Identify which cell holds the provided text, then report its [x, y] central coordinate. 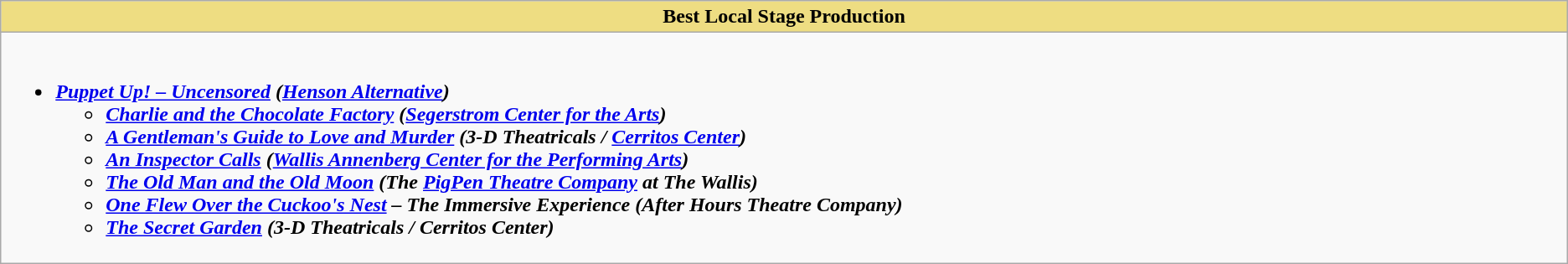
Best Local Stage Production [784, 17]
